Search for the cell housing the specified text and yield its (X, Y) center coordinate. 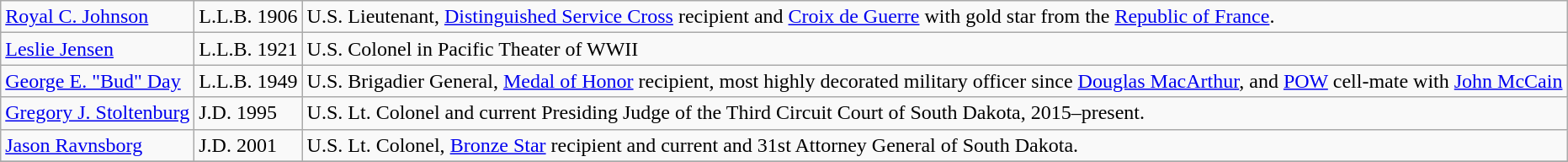
L.L.B. 1921 (248, 49)
U.S. Brigadier General, Medal of Honor recipient, most highly decorated military officer since Douglas MacArthur, and POW cell-mate with John McCain (934, 81)
Jason Ravnsborg (98, 145)
U.S. Lt. Colonel and current Presiding Judge of the Third Circuit Court of South Dakota, 2015–present. (934, 113)
Gregory J. Stoltenburg (98, 113)
J.D. 2001 (248, 145)
J.D. 1995 (248, 113)
U.S. Colonel in Pacific Theater of WWII (934, 49)
U.S. Lt. Colonel, Bronze Star recipient and current and 31st Attorney General of South Dakota. (934, 145)
L.L.B. 1906 (248, 17)
U.S. Lieutenant, Distinguished Service Cross recipient and Croix de Guerre with gold star from the Republic of France. (934, 17)
L.L.B. 1949 (248, 81)
George E. "Bud" Day (98, 81)
Leslie Jensen (98, 49)
Royal C. Johnson (98, 17)
